Locate the cell with the specified text and output its [x, y] center coordinate. 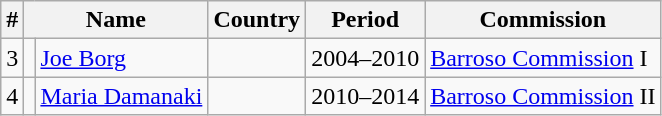
Country [257, 20]
Maria Damanaki [122, 96]
Barroso Commission I [543, 58]
Joe Borg [122, 58]
Period [366, 20]
Name [116, 20]
# [12, 20]
Barroso Commission II [543, 96]
Commission [543, 20]
2004–2010 [366, 58]
3 [12, 58]
4 [12, 96]
2010–2014 [366, 96]
